Return [X, Y] of the center of cell containing provided text 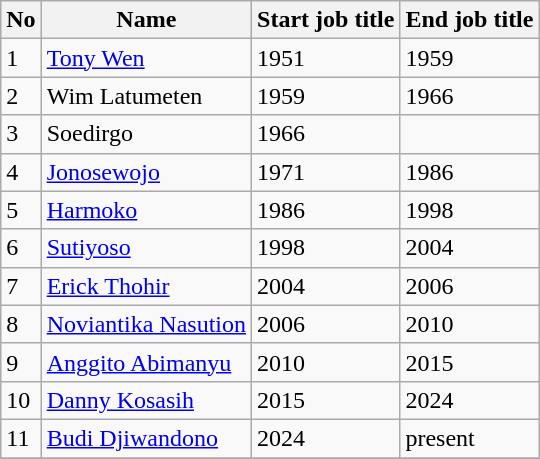
1951 [326, 58]
Name [146, 20]
Jonosewojo [146, 172]
8 [21, 324]
10 [21, 400]
Wim Latumeten [146, 96]
1 [21, 58]
3 [21, 134]
Harmoko [146, 210]
Budi Djiwandono [146, 438]
No [21, 20]
Erick Thohir [146, 286]
End job title [470, 20]
7 [21, 286]
6 [21, 248]
11 [21, 438]
Sutiyoso [146, 248]
4 [21, 172]
2 [21, 96]
Tony Wen [146, 58]
Soedirgo [146, 134]
Noviantika Nasution [146, 324]
Danny Kosasih [146, 400]
9 [21, 362]
5 [21, 210]
Start job title [326, 20]
Anggito Abimanyu [146, 362]
1971 [326, 172]
present [470, 438]
